Detect which cell encompasses the target text, then output its (X, Y) center coordinate. 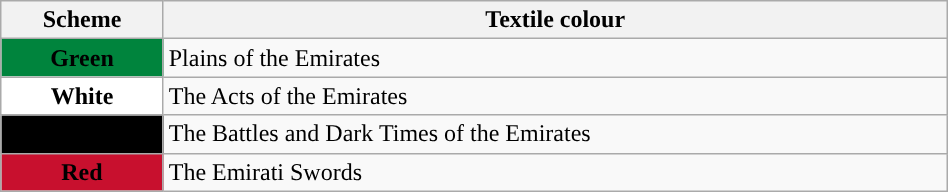
The Battles and Dark Times of the Emirates (555, 134)
The Emirati Swords (555, 172)
The Acts of the Emirates (555, 96)
Red (82, 172)
Scheme (82, 20)
Textile colour (555, 20)
Green (82, 58)
Plains of the Emirates (555, 58)
Black (82, 134)
White (82, 96)
